Output the [X, Y] coordinate of the center of the cell containing the given text.  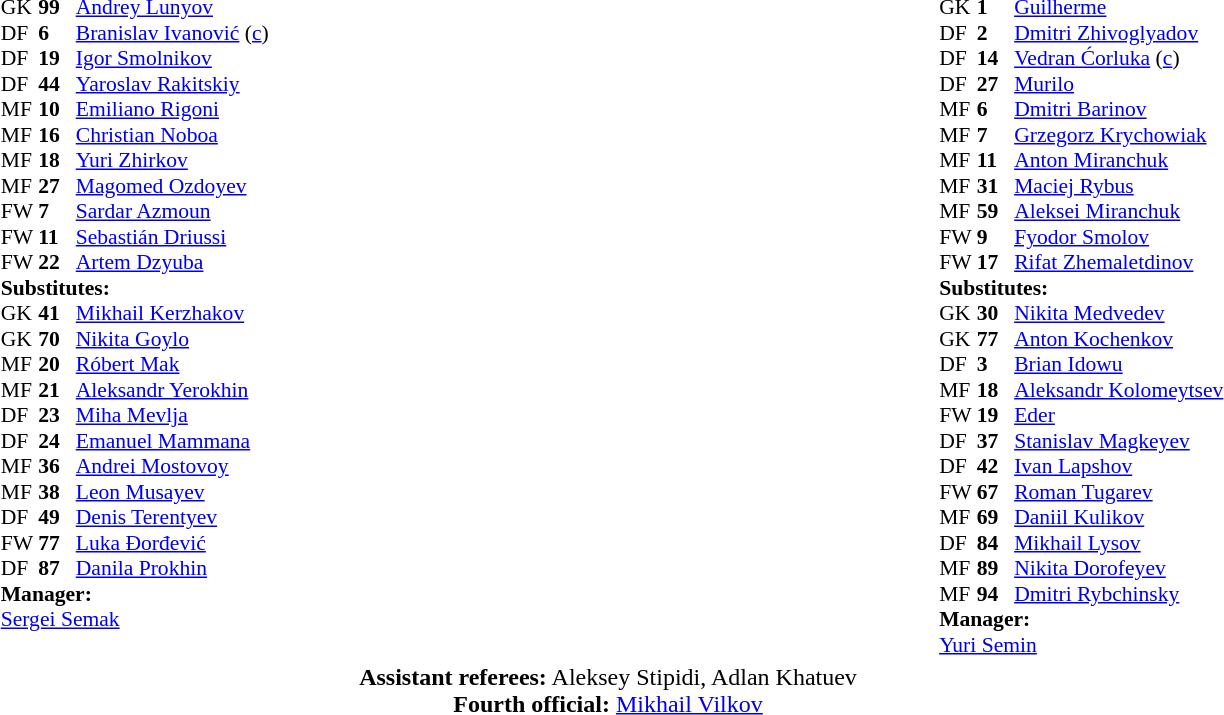
Eder [1118, 415]
Emanuel Mammana [172, 441]
67 [996, 492]
Yuri Semin [1081, 645]
Anton Kochenkov [1118, 339]
17 [996, 263]
59 [996, 211]
Aleksandr Yerokhin [172, 390]
Sergei Semak [135, 619]
Brian Idowu [1118, 365]
Rifat Zhemaletdinov [1118, 263]
Denis Terentyev [172, 517]
10 [57, 109]
3 [996, 365]
Maciej Rybus [1118, 186]
30 [996, 313]
Daniil Kulikov [1118, 517]
Mikhail Kerzhakov [172, 313]
Grzegorz Krychowiak [1118, 135]
Yaroslav Rakitskiy [172, 84]
87 [57, 569]
23 [57, 415]
Leon Musayev [172, 492]
Murilo [1118, 84]
38 [57, 492]
31 [996, 186]
Dmitri Barinov [1118, 109]
Emiliano Rigoni [172, 109]
94 [996, 594]
Aleksandr Kolomeytsev [1118, 390]
Ivan Lapshov [1118, 467]
Nikita Goylo [172, 339]
42 [996, 467]
2 [996, 33]
Igor Smolnikov [172, 59]
69 [996, 517]
Yuri Zhirkov [172, 161]
84 [996, 543]
21 [57, 390]
70 [57, 339]
Stanislav Magkeyev [1118, 441]
Magomed Ozdoyev [172, 186]
Nikita Medvedev [1118, 313]
Vedran Ćorluka (c) [1118, 59]
Fyodor Smolov [1118, 237]
20 [57, 365]
Roman Tugarev [1118, 492]
41 [57, 313]
14 [996, 59]
37 [996, 441]
Luka Đorđević [172, 543]
Aleksei Miranchuk [1118, 211]
Anton Miranchuk [1118, 161]
Nikita Dorofeyev [1118, 569]
36 [57, 467]
Sardar Azmoun [172, 211]
Branislav Ivanović (c) [172, 33]
Miha Mevlja [172, 415]
9 [996, 237]
44 [57, 84]
Danila Prokhin [172, 569]
Róbert Mak [172, 365]
22 [57, 263]
Dmitri Rybchinsky [1118, 594]
24 [57, 441]
Dmitri Zhivoglyadov [1118, 33]
Artem Dzyuba [172, 263]
Sebastián Driussi [172, 237]
49 [57, 517]
Christian Noboa [172, 135]
16 [57, 135]
89 [996, 569]
Andrei Mostovoy [172, 467]
Mikhail Lysov [1118, 543]
